Return (X, Y) of the center of cell containing provided text 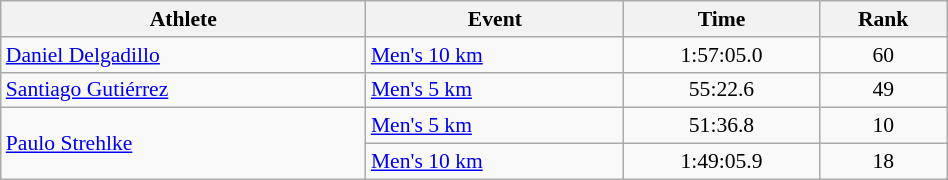
1:49:05.9 (722, 162)
Paulo Strehlke (184, 144)
Rank (883, 19)
49 (883, 90)
Santiago Gutiérrez (184, 90)
Athlete (184, 19)
Daniel Delgadillo (184, 55)
10 (883, 126)
Event (495, 19)
60 (883, 55)
51:36.8 (722, 126)
1:57:05.0 (722, 55)
18 (883, 162)
Time (722, 19)
55:22.6 (722, 90)
